Provide the (X, Y) coordinate of the cell's center where the given text is located.  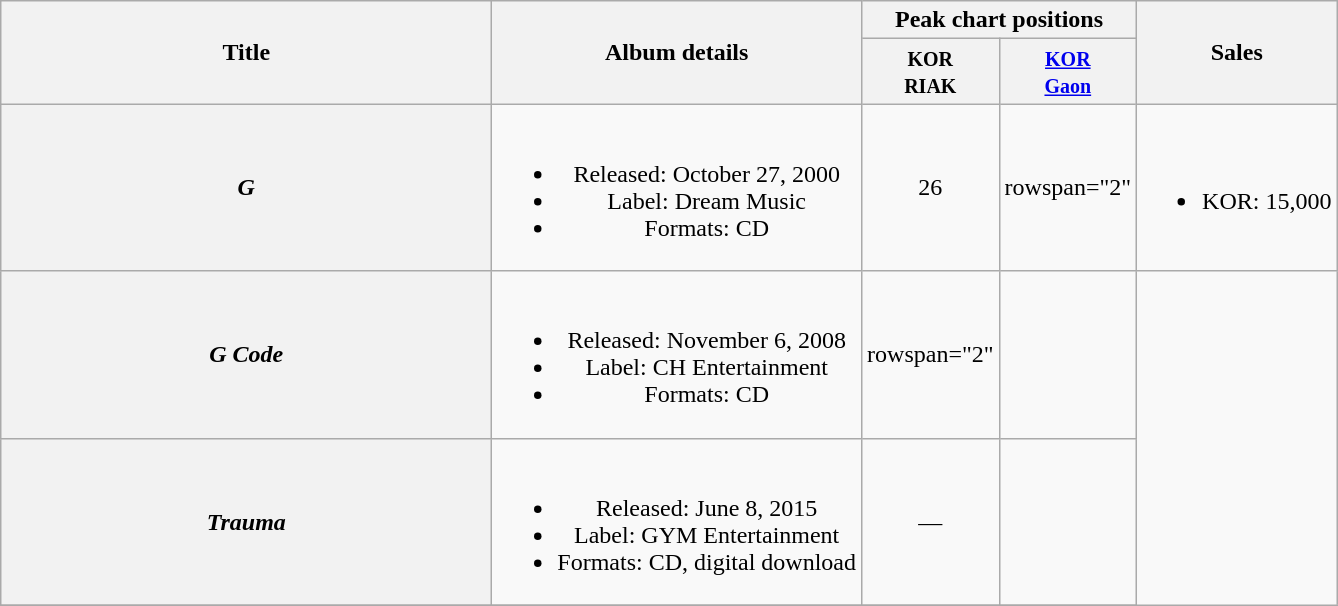
KOR: 15,000 (1237, 188)
Title (246, 52)
Released: November 6, 2008Label: CH EntertainmentFormats: CD (677, 354)
Sales (1237, 52)
KORGaon (1068, 72)
26 (931, 188)
G (246, 188)
Trauma (246, 522)
— (931, 522)
G Code (246, 354)
Album details (677, 52)
Released: June 8, 2015Label: GYM EntertainmentFormats: CD, digital download (677, 522)
Released: October 27, 2000Label: Dream MusicFormats: CD (677, 188)
KORRIAK (931, 72)
Peak chart positions (1000, 20)
